Extract the (X, Y) coordinate from the center of the cell holding the provided text.  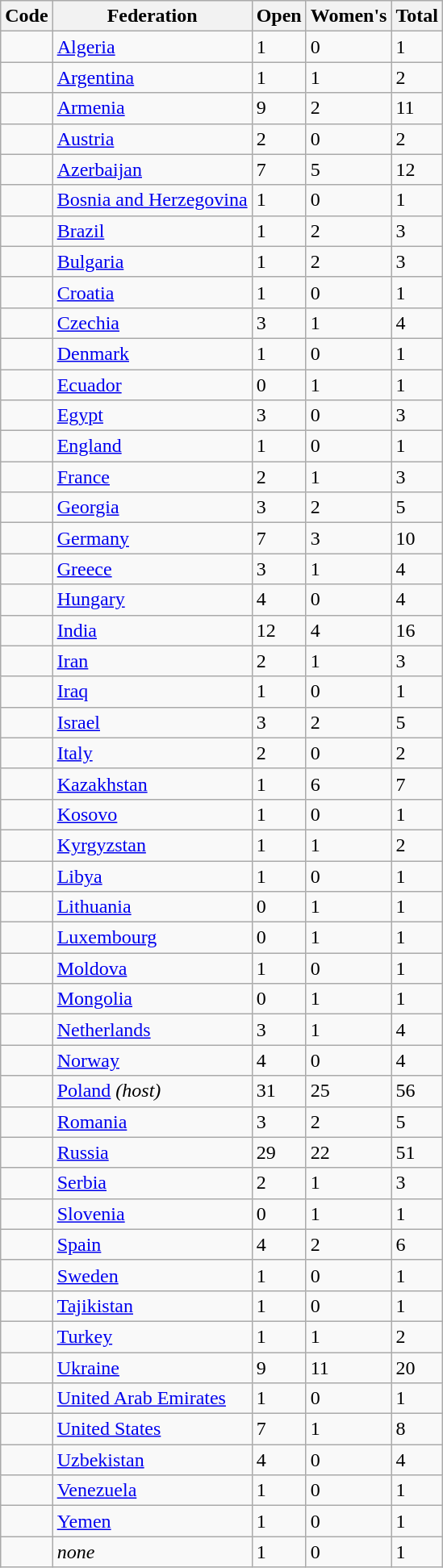
Algeria (152, 47)
Open (279, 16)
Kazakhstan (152, 784)
51 (417, 1152)
Uzbekistan (152, 1460)
Ukraine (152, 1368)
Romania (152, 1122)
Iran (152, 661)
29 (279, 1152)
Luxembourg (152, 938)
Slovenia (152, 1214)
8 (417, 1429)
Egypt (152, 416)
Brazil (152, 231)
United Arab Emirates (152, 1399)
Mongolia (152, 999)
Czechia (152, 323)
56 (417, 1091)
none (152, 1552)
India (152, 630)
Venezuela (152, 1491)
Spain (152, 1244)
Argentina (152, 77)
Georgia (152, 508)
Italy (152, 753)
Yemen (152, 1521)
Moldova (152, 968)
Netherlands (152, 1030)
Kosovo (152, 814)
France (152, 477)
Russia (152, 1152)
Ecuador (152, 385)
Greece (152, 569)
Code (27, 16)
England (152, 446)
Lithuania (152, 907)
Bosnia and Herzegovina (152, 200)
Turkey (152, 1336)
Armenia (152, 108)
Austria (152, 139)
United States (152, 1429)
Croatia (152, 292)
16 (417, 630)
Poland (host) (152, 1091)
Israel (152, 722)
Federation (152, 16)
Tajikistan (152, 1306)
20 (417, 1368)
Azerbaijan (152, 169)
22 (349, 1152)
Norway (152, 1060)
31 (279, 1091)
Iraq (152, 692)
10 (417, 538)
Denmark (152, 353)
Hungary (152, 600)
25 (349, 1091)
Women's (349, 16)
Kyrgyzstan (152, 845)
Sweden (152, 1275)
Germany (152, 538)
Serbia (152, 1183)
Libya (152, 876)
Bulgaria (152, 261)
Total (417, 16)
